Scan for the cell matching the given text and deliver its (X, Y) coordinate at center. 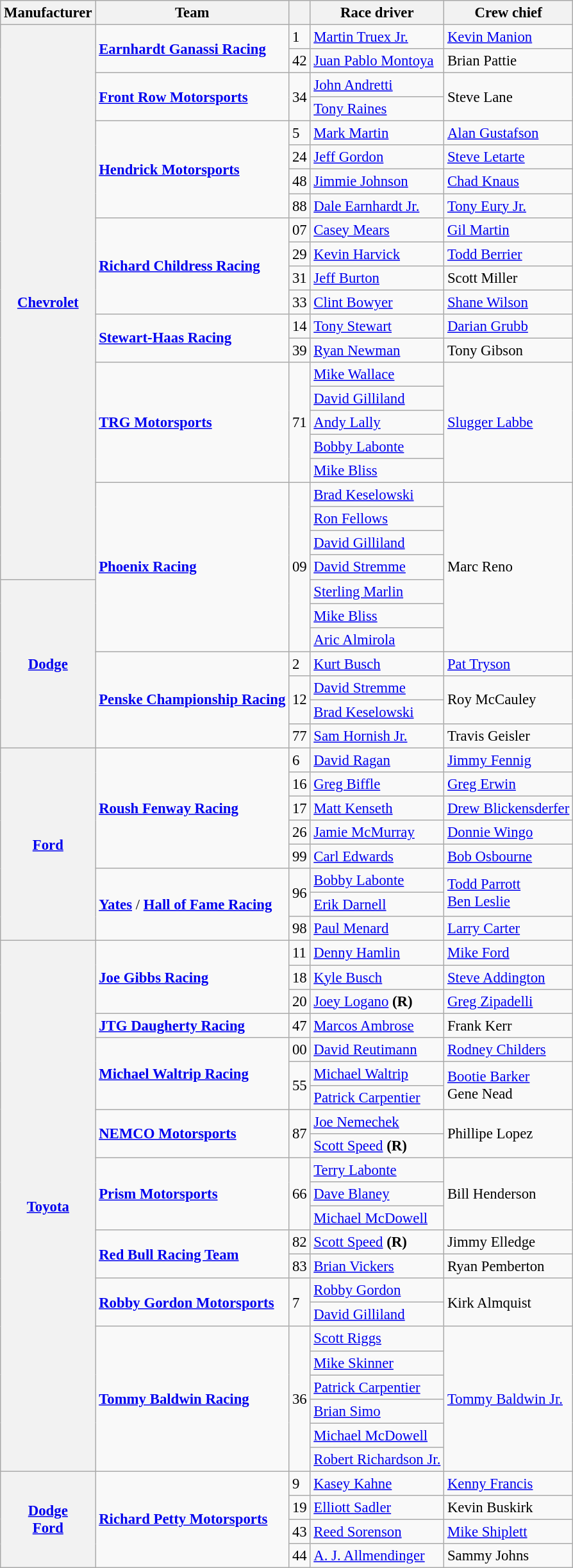
9 (300, 1483)
11 (300, 953)
TRG Motorsports (192, 423)
09 (300, 567)
Terry Labonte (377, 1170)
36 (300, 1399)
Tommy Baldwin Jr. (509, 1399)
Race driver (377, 13)
55 (300, 1085)
Pat Tryson (509, 664)
Brian Simo (377, 1411)
Michael Waltrip Racing (192, 1074)
99 (300, 857)
Slugger Labbe (509, 423)
Juan Pablo Montoya (377, 61)
Drew Blickensderfer (509, 809)
Joey Logano (R) (377, 1001)
Bob Osbourne (509, 857)
Clint Bowyer (377, 302)
A. J. Allmendinger (377, 1556)
Dave Blaney (377, 1194)
71 (300, 423)
31 (300, 278)
5 (300, 133)
Aric Almirola (377, 639)
Mike Wallace (377, 375)
47 (300, 1025)
Toyota (48, 1206)
42 (300, 61)
JTG Daugherty Racing (192, 1025)
Joe Gibbs Racing (192, 977)
87 (300, 1134)
Bootie BarkerGene Nead (509, 1085)
34 (300, 97)
20 (300, 1001)
33 (300, 302)
Prism Motorsports (192, 1194)
Kirk Almquist (509, 1302)
Elliott Sadler (377, 1508)
Erik Darnell (377, 905)
John Andretti (377, 85)
Sammy Johns (509, 1556)
1 (300, 37)
19 (300, 1508)
Todd Parrott Ben Leslie (509, 893)
14 (300, 326)
39 (300, 350)
98 (300, 929)
Crew chief (509, 13)
Matt Kenseth (377, 809)
96 (300, 893)
Earnhardt Ganassi Racing (192, 49)
Mike Ford (509, 953)
Roush Fenway Racing (192, 808)
Rodney Childers (509, 1049)
Manufacturer (48, 13)
Front Row Motorsports (192, 97)
Steve Lane (509, 97)
Tony Gibson (509, 350)
Tony Raines (377, 109)
Jeff Burton (377, 278)
Richard Childress Racing (192, 266)
David Reutimann (377, 1049)
Brian Pattie (509, 61)
Dale Earnhardt Jr. (377, 206)
DodgeFord (48, 1519)
29 (300, 254)
88 (300, 206)
Sterling Marlin (377, 591)
Richard Petty Motorsports (192, 1519)
Phillipe Lopez (509, 1134)
Robert Richardson Jr. (377, 1460)
2 (300, 664)
Penske Championship Racing (192, 700)
Phoenix Racing (192, 567)
Darian Grubb (509, 326)
Jimmie Johnson (377, 181)
00 (300, 1049)
6 (300, 760)
Marcos Ambrose (377, 1025)
Marc Reno (509, 567)
Denny Hamlin (377, 953)
07 (300, 230)
Brian Vickers (377, 1267)
Scott Miller (509, 278)
18 (300, 977)
Ryan Pemberton (509, 1267)
12 (300, 700)
Dodge (48, 663)
Hendrick Motorsports (192, 169)
Mike Shiplett (509, 1531)
Todd Berrier (509, 254)
43 (300, 1531)
Jimmy Fennig (509, 760)
Scott Riggs (377, 1339)
Casey Mears (377, 230)
David Ragan (377, 760)
Gil Martin (509, 230)
Kevin Harvick (377, 254)
82 (300, 1242)
Jeff Gordon (377, 157)
Sam Hornish Jr. (377, 736)
26 (300, 832)
Ford (48, 844)
Steve Letarte (509, 157)
Ryan Newman (377, 350)
Robby Gordon Motorsports (192, 1302)
Larry Carter (509, 929)
Steve Addington (509, 977)
Reed Sorenson (377, 1531)
7 (300, 1302)
Chevrolet (48, 303)
Carl Edwards (377, 857)
Stewart-Haas Racing (192, 339)
Frank Kerr (509, 1025)
Paul Menard (377, 929)
Roy McCauley (509, 700)
83 (300, 1267)
Jimmy Elledge (509, 1242)
Greg Biffle (377, 784)
Tony Stewart (377, 326)
24 (300, 157)
Michael Waltrip (377, 1074)
Joe Nemechek (377, 1122)
Ron Fellows (377, 519)
Yates / Hall of Fame Racing (192, 904)
48 (300, 181)
Jamie McMurray (377, 832)
Tommy Baldwin Racing (192, 1399)
Tony Eury Jr. (509, 206)
Chad Knaus (509, 181)
Mark Martin (377, 133)
Martin Truex Jr. (377, 37)
Andy Lally (377, 423)
16 (300, 784)
Kevin Manion (509, 37)
Kenny Francis (509, 1483)
77 (300, 736)
Travis Geisler (509, 736)
Mike Skinner (377, 1363)
Greg Zipadelli (509, 1001)
Robby Gordon (377, 1290)
Bill Henderson (509, 1194)
Kyle Busch (377, 977)
Alan Gustafson (509, 133)
NEMCO Motorsports (192, 1134)
Team (192, 13)
Kasey Kahne (377, 1483)
44 (300, 1556)
66 (300, 1194)
Kurt Busch (377, 664)
Kevin Buskirk (509, 1508)
Donnie Wingo (509, 832)
Red Bull Racing Team (192, 1254)
Shane Wilson (509, 302)
17 (300, 809)
Greg Erwin (509, 784)
